Pinpoint the cell where the given text exists, returning its (x, y) midpoint coordinate. 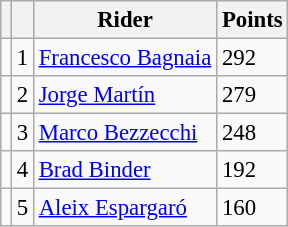
192 (252, 170)
Rider (124, 20)
2 (22, 95)
279 (252, 95)
5 (22, 208)
Jorge Martín (124, 95)
Points (252, 20)
Brad Binder (124, 170)
292 (252, 58)
160 (252, 208)
Francesco Bagnaia (124, 58)
1 (22, 58)
Aleix Espargaró (124, 208)
248 (252, 133)
Marco Bezzecchi (124, 133)
3 (22, 133)
4 (22, 170)
